Identify which cell holds the provided text, then report its [X, Y] central coordinate. 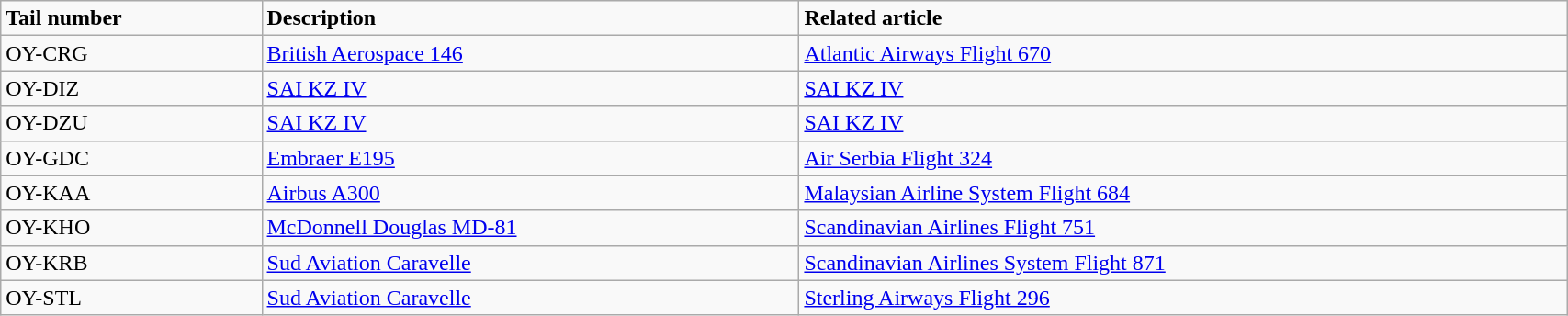
Related article [1183, 18]
Scandinavian Airlines System Flight 871 [1183, 263]
OY-DIZ [131, 88]
British Aerospace 146 [531, 53]
Tail number [131, 18]
OY-DZU [131, 123]
Atlantic Airways Flight 670 [1183, 53]
OY-GDC [131, 158]
Sterling Airways Flight 296 [1183, 298]
Description [531, 18]
OY-CRG [131, 53]
Embraer E195 [531, 158]
OY-KRB [131, 263]
OY-KAA [131, 193]
OY-KHO [131, 228]
Air Serbia Flight 324 [1183, 158]
McDonnell Douglas MD-81 [531, 228]
OY-STL [131, 298]
Malaysian Airline System Flight 684 [1183, 193]
Scandinavian Airlines Flight 751 [1183, 228]
Airbus A300 [531, 193]
